Provide the [X, Y] coordinate of the cell's center where the given text is located.  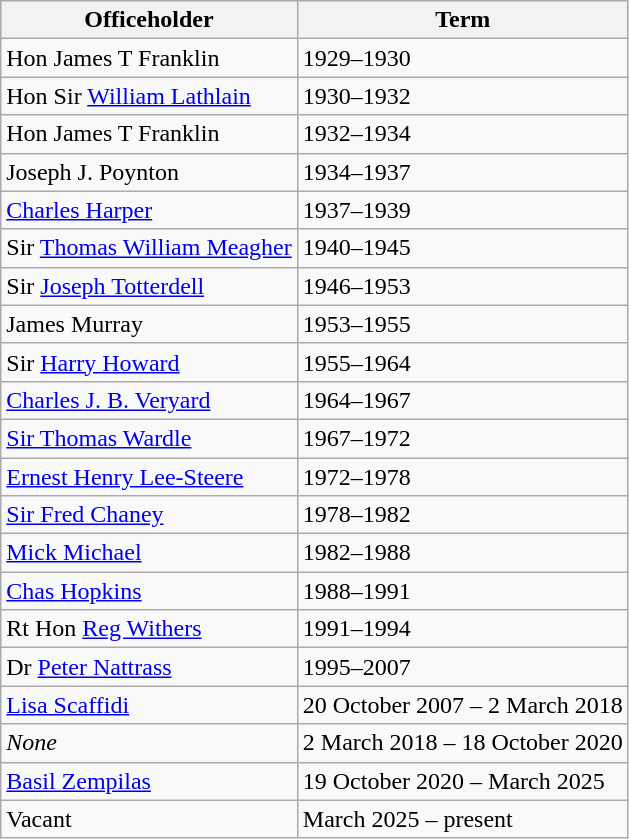
Chas Hopkins [150, 591]
Sir Thomas William Meagher [150, 248]
1995–2007 [462, 667]
1953–1955 [462, 324]
1955–1964 [462, 362]
Sir Fred Chaney [150, 515]
1964–1967 [462, 400]
19 October 2020 – March 2025 [462, 781]
Term [462, 20]
1930–1932 [462, 96]
Rt Hon Reg Withers [150, 629]
20 October 2007 – 2 March 2018 [462, 705]
1929–1930 [462, 58]
Officeholder [150, 20]
Sir Joseph Totterdell [150, 286]
1982–1988 [462, 553]
None [150, 743]
1978–1982 [462, 515]
Lisa Scaffidi [150, 705]
1967–1972 [462, 438]
Ernest Henry Lee-Steere [150, 477]
March 2025 – present [462, 819]
1991–1994 [462, 629]
Vacant [150, 819]
1937–1939 [462, 210]
Basil Zempilas [150, 781]
1972–1978 [462, 477]
1940–1945 [462, 248]
Charles J. B. Veryard [150, 400]
2 March 2018 – 18 October 2020 [462, 743]
Hon Sir William Lathlain [150, 96]
Joseph J. Poynton [150, 172]
1946–1953 [462, 286]
Dr Peter Nattrass [150, 667]
James Murray [150, 324]
Sir Thomas Wardle [150, 438]
1934–1937 [462, 172]
1988–1991 [462, 591]
Charles Harper [150, 210]
Sir Harry Howard [150, 362]
1932–1934 [462, 134]
Mick Michael [150, 553]
